From the cell containing the given text, extract its center point as [X, Y] coordinate. 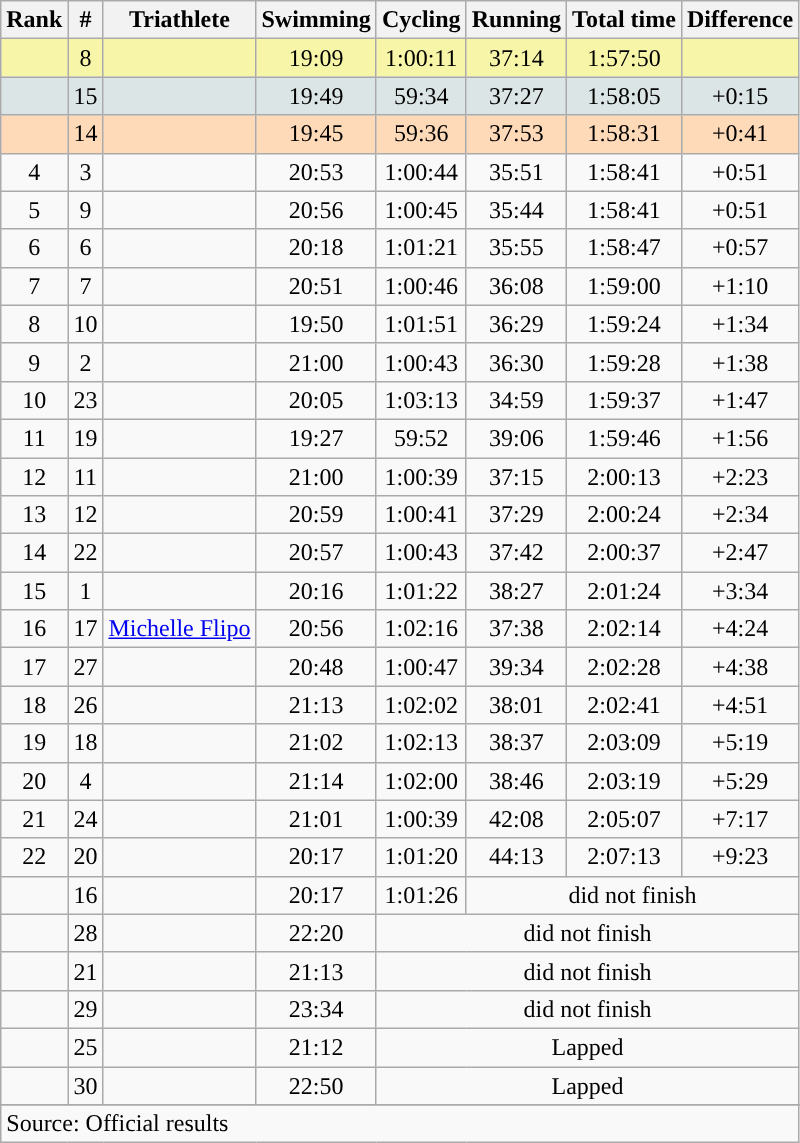
+0:15 [740, 96]
36:08 [516, 286]
1:59:28 [624, 362]
27 [86, 667]
2:02:14 [624, 629]
5 [34, 210]
38:37 [516, 743]
+3:34 [740, 591]
19:45 [316, 134]
2:03:19 [624, 781]
+2:47 [740, 553]
30 [86, 1085]
20:53 [316, 172]
+0:57 [740, 248]
37:38 [516, 629]
29 [86, 1009]
2:02:28 [624, 667]
34:59 [516, 400]
2:07:13 [624, 857]
2:03:09 [624, 743]
1:57:50 [624, 58]
36:30 [516, 362]
+1:10 [740, 286]
59:52 [421, 438]
21:14 [316, 781]
Swimming [316, 20]
1:01:20 [421, 857]
19:49 [316, 96]
+4:38 [740, 667]
1:03:13 [421, 400]
1:00:11 [421, 58]
2:00:24 [624, 515]
+7:17 [740, 819]
13 [34, 515]
1 [86, 591]
1:00:44 [421, 172]
1:58:31 [624, 134]
Cycling [421, 20]
20:18 [316, 248]
Source: Official results [400, 1124]
2 [86, 362]
37:29 [516, 515]
28 [86, 933]
2:05:07 [624, 819]
1:00:46 [421, 286]
21:12 [316, 1047]
1:00:41 [421, 515]
3 [86, 172]
35:44 [516, 210]
1:01:26 [421, 895]
+1:56 [740, 438]
1:02:00 [421, 781]
# [86, 20]
20:51 [316, 286]
1:02:16 [421, 629]
1:00:45 [421, 210]
2:01:24 [624, 591]
1:01:51 [421, 324]
2:00:13 [624, 477]
Total time [624, 20]
19:09 [316, 58]
37:42 [516, 553]
+5:29 [740, 781]
23:34 [316, 1009]
37:53 [516, 134]
22:50 [316, 1085]
1:59:37 [624, 400]
1:59:00 [624, 286]
Triathlete [180, 20]
1:00:47 [421, 667]
38:27 [516, 591]
37:27 [516, 96]
Michelle Flipo [180, 629]
37:14 [516, 58]
Rank [34, 20]
Difference [740, 20]
20:16 [316, 591]
1:02:13 [421, 743]
+4:51 [740, 705]
2:02:41 [624, 705]
21:02 [316, 743]
19:50 [316, 324]
44:13 [516, 857]
39:34 [516, 667]
+0:41 [740, 134]
2:00:37 [624, 553]
20:57 [316, 553]
25 [86, 1047]
35:51 [516, 172]
59:34 [421, 96]
1:59:24 [624, 324]
19:27 [316, 438]
20:05 [316, 400]
+2:34 [740, 515]
+5:19 [740, 743]
20:59 [316, 515]
38:46 [516, 781]
22:20 [316, 933]
36:29 [516, 324]
20:48 [316, 667]
+2:23 [740, 477]
1:02:02 [421, 705]
+9:23 [740, 857]
1:59:46 [624, 438]
23 [86, 400]
Running [516, 20]
35:55 [516, 248]
+1:38 [740, 362]
42:08 [516, 819]
1:01:22 [421, 591]
39:06 [516, 438]
24 [86, 819]
1:01:21 [421, 248]
21:01 [316, 819]
+1:34 [740, 324]
38:01 [516, 705]
59:36 [421, 134]
37:15 [516, 477]
+1:47 [740, 400]
+4:24 [740, 629]
1:58:47 [624, 248]
1:58:05 [624, 96]
26 [86, 705]
